Pinpoint the cell where the given text exists, returning its (x, y) midpoint coordinate. 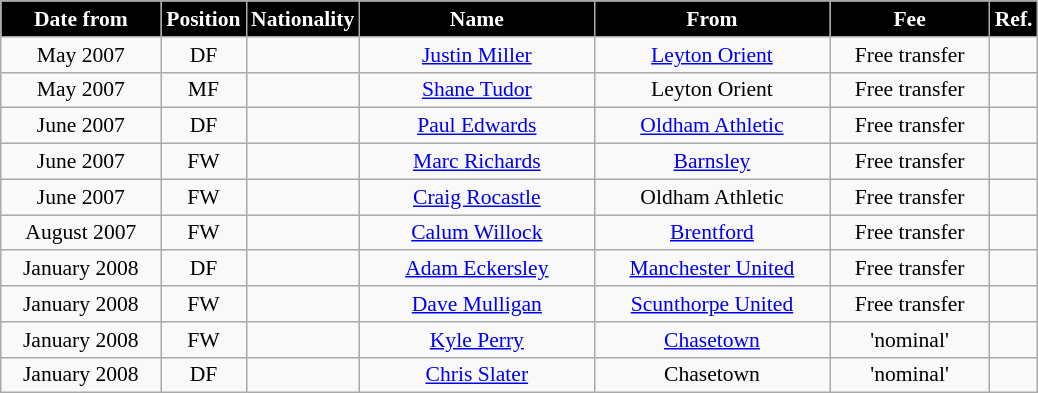
Manchester United (712, 269)
Ref. (1014, 19)
Adam Eckersley (476, 269)
Date from (81, 19)
Justin Miller (476, 55)
Name (476, 19)
Kyle Perry (476, 340)
August 2007 (81, 233)
Barnsley (712, 162)
Brentford (712, 233)
From (712, 19)
Scunthorpe United (712, 304)
Shane Tudor (476, 90)
Position (204, 19)
Chris Slater (476, 375)
Calum Willock (476, 233)
Marc Richards (476, 162)
Fee (910, 19)
Dave Mulligan (476, 304)
Paul Edwards (476, 126)
MF (204, 90)
Craig Rocastle (476, 197)
Nationality (302, 19)
